Search for the cell housing the specified text and yield its [x, y] center coordinate. 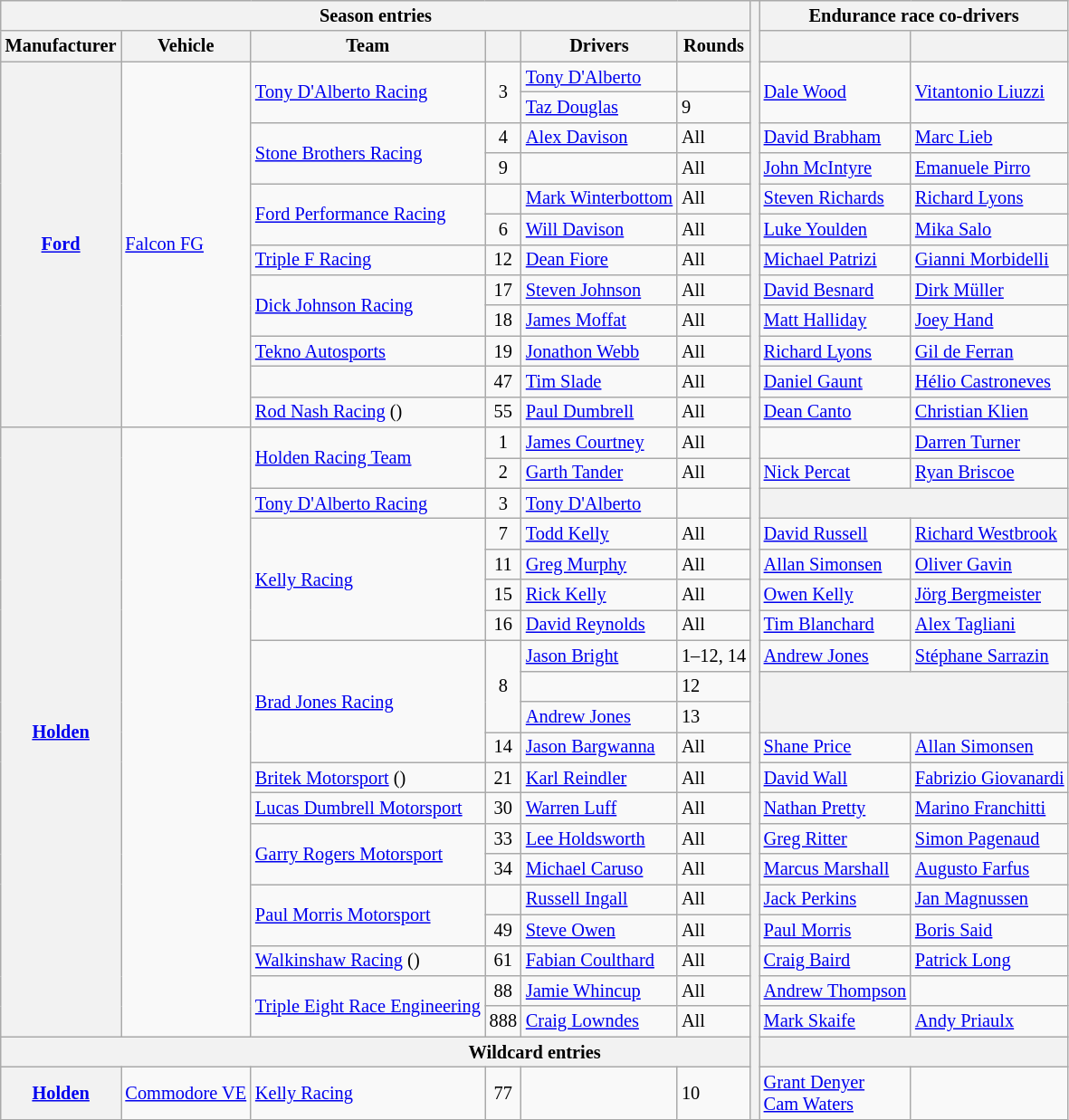
1–12, 14 [713, 656]
7 [503, 533]
Michael Caruso [599, 869]
34 [503, 869]
Greg Ritter [835, 838]
Commodore VE [186, 1093]
Mark Winterbottom [599, 198]
Season entries [376, 15]
Team [367, 46]
Joey Hand [989, 321]
Gil de Ferran [989, 351]
Augusto Farfus [989, 869]
2 [503, 473]
Patrick Long [989, 961]
Ryan Briscoe [989, 473]
Fabrizio Giovanardi [989, 778]
4 [503, 138]
49 [503, 930]
Holden Racing Team [367, 458]
Paul Morris [835, 930]
13 [713, 716]
Endurance race co-drivers [914, 15]
Fabian Coulthard [599, 961]
Vitantonio Liuzzi [989, 92]
Grant Denyer Cam Waters [835, 1093]
21 [503, 778]
Garth Tander [599, 473]
11 [503, 564]
David Reynolds [599, 625]
Garry Rogers Motorsport [367, 853]
Nathan Pretty [835, 808]
Shane Price [835, 747]
Triple Eight Race Engineering [367, 1005]
Russell Ingall [599, 899]
Rounds [713, 46]
Dirk Müller [989, 290]
Daniel Gaunt [835, 381]
Lee Holdsworth [599, 838]
Mika Salo [989, 229]
Britek Motorsport () [367, 778]
Hélio Castroneves [989, 381]
Manufacturer [62, 46]
Richard Westbrook [989, 533]
Steven Richards [835, 198]
Jack Perkins [835, 899]
Greg Murphy [599, 564]
Dick Johnson Racing [367, 304]
James Courtney [599, 443]
Alex Tagliani [989, 625]
Christian Klien [989, 412]
14 [503, 747]
Ford [62, 244]
Karl Reindler [599, 778]
18 [503, 321]
Paul Morris Motorsport [367, 914]
19 [503, 351]
Steve Owen [599, 930]
Boris Said [989, 930]
888 [503, 1021]
Falcon FG [186, 244]
Oliver Gavin [989, 564]
10 [713, 1093]
Craig Baird [835, 961]
Jonathon Webb [599, 351]
Lucas Dumbrell Motorsport [367, 808]
Ford Performance Racing [367, 214]
Warren Luff [599, 808]
James Moffat [599, 321]
Marc Lieb [989, 138]
33 [503, 838]
Simon Pagenaud [989, 838]
Tekno Autosports [367, 351]
John McIntyre [835, 168]
61 [503, 961]
Darren Turner [989, 443]
Gianni Morbidelli [989, 260]
Emanuele Pirro [989, 168]
David Brabham [835, 138]
Triple F Racing [367, 260]
Dale Wood [835, 92]
David Wall [835, 778]
Marcus Marshall [835, 869]
Todd Kelly [599, 533]
6 [503, 229]
Jan Magnussen [989, 899]
Craig Lowndes [599, 1021]
Walkinshaw Racing () [367, 961]
Jason Bright [599, 656]
Wildcard entries [535, 1052]
Tim Blanchard [835, 625]
Brad Jones Racing [367, 701]
Andrew Thompson [835, 991]
Rod Nash Racing () [367, 412]
1 [503, 443]
Jamie Whincup [599, 991]
Jörg Bergmeister [989, 595]
Nick Percat [835, 473]
Mark Skaife [835, 1021]
77 [503, 1093]
Dean Fiore [599, 260]
Stone Brothers Racing [367, 152]
Stéphane Sarrazin [989, 656]
Drivers [599, 46]
55 [503, 412]
Matt Halliday [835, 321]
8 [503, 686]
Paul Dumbrell [599, 412]
Dean Canto [835, 412]
47 [503, 381]
Steven Johnson [599, 290]
Tim Slade [599, 381]
Alex Davison [599, 138]
16 [503, 625]
17 [503, 290]
Andy Priaulx [989, 1021]
Owen Kelly [835, 595]
Vehicle [186, 46]
15 [503, 595]
David Russell [835, 533]
Jason Bargwanna [599, 747]
88 [503, 991]
Marino Franchitti [989, 808]
David Besnard [835, 290]
Taz Douglas [599, 107]
Will Davison [599, 229]
Rick Kelly [599, 595]
30 [503, 808]
Michael Patrizi [835, 260]
Luke Youlden [835, 229]
